Extract the (x, y) coordinate from the center of the cell holding the provided text.  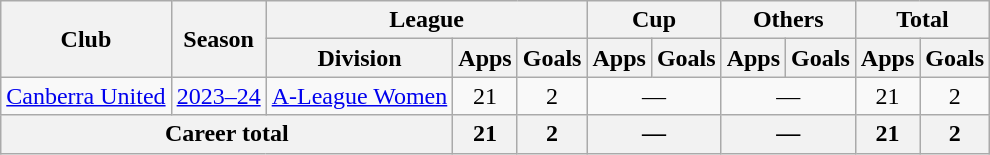
Club (86, 39)
Career total (227, 134)
Season (218, 39)
A-League Women (360, 96)
Total (922, 20)
Others (788, 20)
League (426, 20)
Cup (654, 20)
Canberra United (86, 96)
2023–24 (218, 96)
Division (360, 58)
